Extract the [x, y] coordinate from the center of the cell holding the provided text.  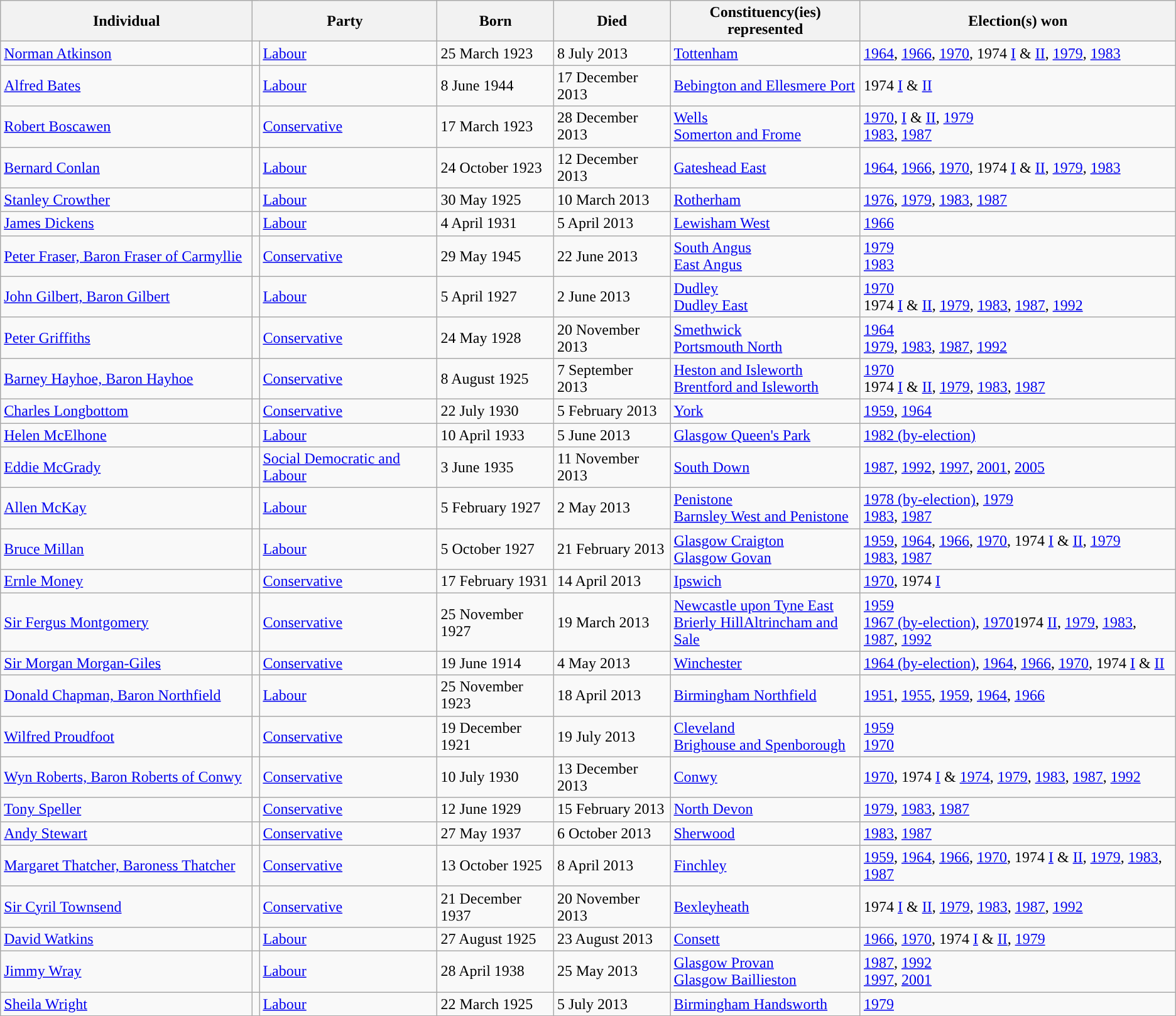
5 July 2013 [612, 1004]
Rotherham [765, 200]
19 March 2013 [612, 622]
Glasgow ProvanGlasgow Baillieston [765, 971]
Peter Griffiths [127, 338]
21 February 2013 [612, 549]
1974 I & II, 1979, 1983, 1987, 1992 [1018, 907]
1983, 1987 [1018, 833]
Wyn Roberts, Baron Roberts of Conwy [127, 777]
Sir Fergus Montgomery [127, 622]
1964 (by-election), 1964, 1966, 1970, 1974 I & II [1018, 663]
25 November 1927 [495, 622]
PenistoneBarnsley West and Penistone [765, 509]
1970, 1974 I [1018, 581]
7 September 2013 [612, 378]
ClevelandBrighouse and Spenborough [765, 736]
Winchester [765, 663]
1976, 1979, 1983, 1987 [1018, 200]
13 December 2013 [612, 777]
Stanley Crowther [127, 200]
17 February 1931 [495, 581]
Born [495, 21]
19591970 [1018, 736]
14 April 2013 [612, 581]
4 May 2013 [612, 663]
Sir Morgan Morgan-Giles [127, 663]
8 June 1944 [495, 85]
Tottenham [765, 53]
Died [612, 21]
19 July 2013 [612, 736]
1959, 1964 [1018, 411]
Bebington and Ellesmere Port [765, 85]
Birmingham Handsworth [765, 1004]
WellsSomerton and Frome [765, 127]
Tony Speller [127, 809]
Barney Hayhoe, Baron Hayhoe [127, 378]
4 April 1931 [495, 224]
19641979, 1983, 1987, 1992 [1018, 338]
17 December 2013 [612, 85]
Helen McElhone [127, 435]
19 June 1914 [495, 663]
John Gilbert, Baron Gilbert [127, 296]
Social Democratic and Labour [348, 467]
22 March 1925 [495, 1004]
1970, 1974 I & 1974, 1979, 1983, 1987, 1992 [1018, 777]
2 May 2013 [612, 509]
Glasgow CraigtonGlasgow Govan [765, 549]
27 August 1925 [495, 939]
29 May 1945 [495, 256]
1959, 1964, 1966, 1970, 1974 I & II, 1979, 1983, 1987 [1018, 865]
12 December 2013 [612, 167]
Ernle Money [127, 581]
10 April 1933 [495, 435]
1978 (by-election), 19791983, 1987 [1018, 509]
Ipswich [765, 581]
1970, I & II, 19791983, 1987 [1018, 127]
DudleyDudley East [765, 296]
5 April 1927 [495, 296]
8 August 1925 [495, 378]
South AngusEast Angus [765, 256]
5 October 1927 [495, 549]
Constituency(ies) represented [765, 21]
Donald Chapman, Baron Northfield [127, 696]
1966 [1018, 224]
25 November 1923 [495, 696]
12 June 1929 [495, 809]
Robert Boscawen [127, 127]
Bruce Millan [127, 549]
1987, 19921997, 2001 [1018, 971]
Newcastle upon Tyne EastBrierly HillAltrincham and Sale [765, 622]
11 November 2013 [612, 467]
17 March 1923 [495, 127]
19701974 I & II, 1979, 1983, 1987 [1018, 378]
28 April 1938 [495, 971]
Glasgow Queen's Park [765, 435]
Gateshead East [765, 167]
6 October 2013 [612, 833]
1979, 1983, 1987 [1018, 809]
25 March 1923 [495, 53]
Lewisham West [765, 224]
Party [345, 21]
Finchley [765, 865]
Sir Cyril Townsend [127, 907]
1951, 1955, 1959, 1964, 1966 [1018, 696]
Allen McKay [127, 509]
Consett [765, 939]
Jimmy Wray [127, 971]
York [765, 411]
Sheila Wright [127, 1004]
Andy Stewart [127, 833]
5 April 2013 [612, 224]
23 August 2013 [612, 939]
Wilfred Proudfoot [127, 736]
Bernard Conlan [127, 167]
10 July 1930 [495, 777]
Charles Longbottom [127, 411]
28 December 2013 [612, 127]
24 May 1928 [495, 338]
21 December 1937 [495, 907]
5 June 2013 [612, 435]
David Watkins [127, 939]
10 March 2013 [612, 200]
Sherwood [765, 833]
1974 I & II [1018, 85]
19591967 (by-election), 19701974 II, 1979, 1983, 1987, 1992 [1018, 622]
James Dickens [127, 224]
Heston and IsleworthBrentford and Isleworth [765, 378]
22 June 2013 [612, 256]
Peter Fraser, Baron Fraser of Carmyllie [127, 256]
SmethwickPortsmouth North [765, 338]
3 June 1935 [495, 467]
13 October 1925 [495, 865]
Birmingham Northfield [765, 696]
19791983 [1018, 256]
19 December 1921 [495, 736]
24 October 1923 [495, 167]
Eddie McGrady [127, 467]
Election(s) won [1018, 21]
5 February 2013 [612, 411]
19701974 I & II, 1979, 1983, 1987, 1992 [1018, 296]
15 February 2013 [612, 809]
22 July 1930 [495, 411]
5 February 1927 [495, 509]
Conwy [765, 777]
Norman Atkinson [127, 53]
1982 (by-election) [1018, 435]
Alfred Bates [127, 85]
Margaret Thatcher, Baroness Thatcher [127, 865]
2 June 2013 [612, 296]
Bexleyheath [765, 907]
1966, 1970, 1974 I & II, 1979 [1018, 939]
Individual [127, 21]
1987, 1992, 1997, 2001, 2005 [1018, 467]
1979 [1018, 1004]
8 April 2013 [612, 865]
30 May 1925 [495, 200]
8 July 2013 [612, 53]
South Down [765, 467]
18 April 2013 [612, 696]
25 May 2013 [612, 971]
North Devon [765, 809]
1959, 1964, 1966, 1970, 1974 I & II, 19791983, 1987 [1018, 549]
27 May 1937 [495, 833]
